Search for the cell housing the specified text and yield its (X, Y) center coordinate. 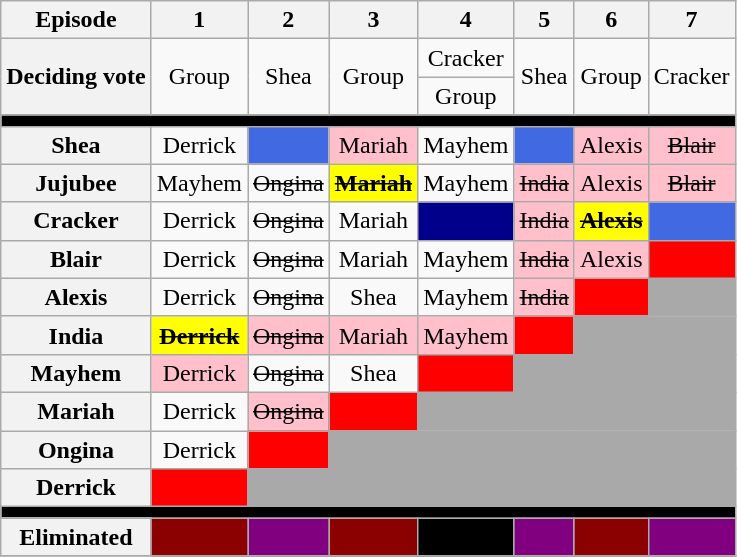
4 (466, 20)
Jujubee (76, 183)
1 (199, 20)
Deciding vote (76, 77)
5 (544, 20)
3 (373, 20)
Eliminated (76, 537)
7 (692, 20)
2 (289, 20)
Episode (76, 20)
6 (611, 20)
